Output the (X, Y) coordinate of the center of the cell containing the given text.  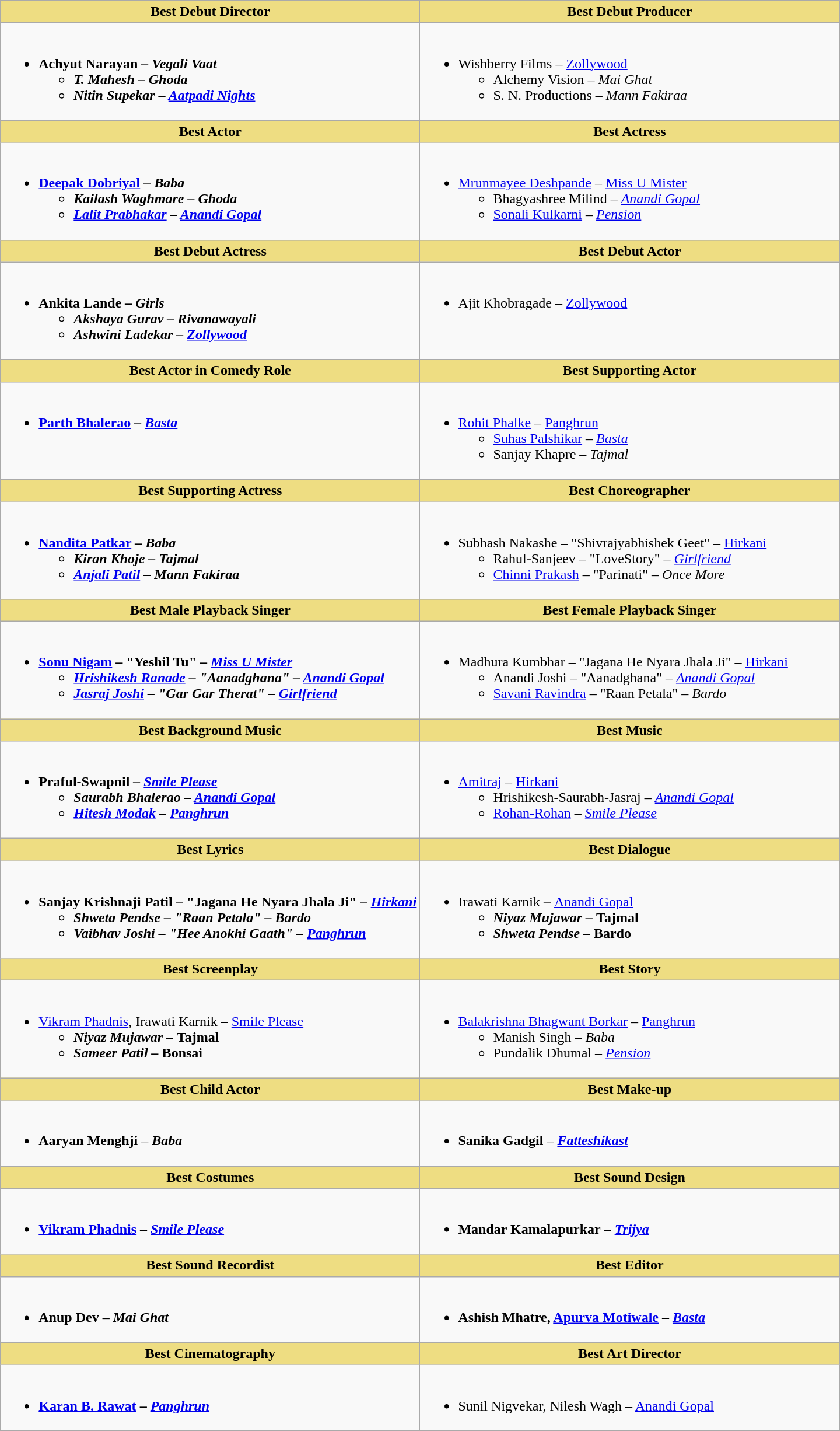
Parth Bhalerao – Basta (210, 431)
Best Actor in Comedy Role (210, 371)
Irawati Karnik – Anandi GopalNiyaz Mujawar – TajmalShweta Pendse – Bardo (630, 909)
Best Sound Recordist (210, 1265)
Madhura Kumbhar – "Jagana He Nyara Jhala Ji" – HirkaniAnandi Joshi – "Aanadghana" – Anandi GopalSavani Ravindra – "Raan Petala" – Bardo (630, 670)
Amitraj – HirkaniHrishikesh-Saurabh-Jasraj – Anandi GopalRohan-Rohan – Smile Please (630, 790)
Sonu Nigam – "Yeshil Tu" – Miss U MisterHrishikesh Ranade – "Aanadghana" – Anandi GopalJasraj Joshi – "Gar Gar Therat" – Girlfriend (210, 670)
Subhash Nakashe – "Shivrajyabhishek Geet" – HirkaniRahul-Sanjeev – "LoveStory" – GirlfriendChinni Prakash – "Parinati" – Once More (630, 550)
Best Debut Director (210, 12)
Best Dialogue (630, 850)
Best Supporting Actor (630, 371)
Ajit Khobragade – Zollywood (630, 310)
Nandita Patkar – BabaKiran Khoje – TajmalAnjali Patil – Mann Fakiraa (210, 550)
Karan B. Rawat – Panghrun (210, 1397)
Best Costumes (210, 1177)
Best Supporting Actress (210, 490)
Best Debut Actress (210, 251)
Best Sound Design (630, 1177)
Best Female Playback Singer (630, 610)
Best Debut Actor (630, 251)
Anup Dev – Mai Ghat (210, 1310)
Best Male Playback Singer (210, 610)
Vikram Phadnis – Smile Please (210, 1221)
Sanika Gadgil – Fatteshikast (630, 1133)
Best Make-up (630, 1089)
Best Child Actor (210, 1089)
Vikram Phadnis, Irawati Karnik – Smile PleaseNiyaz Mujawar – TajmalSameer Patil – Bonsai (210, 1029)
Best Art Director (630, 1353)
Mandar Kamalapurkar – Trijya (630, 1221)
Best Editor (630, 1265)
Ankita Lande – GirlsAkshaya Gurav – RivanawayaliAshwini Ladekar – Zollywood (210, 310)
Deepak Dobriyal – BabaKailash Waghmare – GhodaLalit Prabhakar – Anandi Gopal (210, 191)
Best Actor (210, 131)
Wishberry Films – ZollywoodAlchemy Vision – Mai GhatS. N. Productions – Mann Fakiraa (630, 71)
Achyut Narayan – Vegali VaatT. Mahesh – GhodaNitin Supekar – Aatpadi Nights (210, 71)
Sunil Nigvekar, Nilesh Wagh – Anandi Gopal (630, 1397)
Mrunmayee Deshpande – Miss U MisterBhagyashree Milind – Anandi GopalSonali Kulkarni – Pension (630, 191)
Best Music (630, 730)
Best Story (630, 969)
Praful-Swapnil – Smile PleaseSaurabh Bhalerao – Anandi GopalHitesh Modak – Panghrun (210, 790)
Best Choreographer (630, 490)
Best Lyrics (210, 850)
Sanjay Krishnaji Patil – "Jagana He Nyara Jhala Ji" – HirkaniShweta Pendse – "Raan Petala" – BardoVaibhav Joshi – "Hee Anokhi Gaath" – Panghrun (210, 909)
Balakrishna Bhagwant Borkar – PanghrunManish Singh – BabaPundalik Dhumal – Pension (630, 1029)
Best Actress (630, 131)
Best Background Music (210, 730)
Ashish Mhatre, Apurva Motiwale – Basta (630, 1310)
Aaryan Menghji – Baba (210, 1133)
Rohit Phalke – PanghrunSuhas Palshikar – BastaSanjay Khapre – Tajmal (630, 431)
Best Screenplay (210, 969)
Best Debut Producer (630, 12)
Best Cinematography (210, 1353)
